Identify which cell holds the provided text, then report its [x, y] central coordinate. 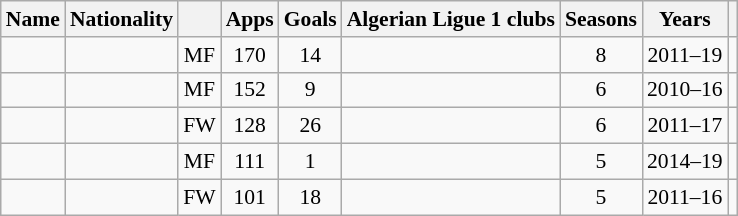
Name [33, 19]
152 [250, 90]
128 [250, 126]
Years [685, 19]
1 [310, 162]
Algerian Ligue 1 clubs [451, 19]
111 [250, 162]
Nationality [122, 19]
Seasons [601, 19]
26 [310, 126]
170 [250, 55]
2011–17 [685, 126]
8 [601, 55]
14 [310, 55]
18 [310, 197]
9 [310, 90]
2014–19 [685, 162]
2011–19 [685, 55]
2010–16 [685, 90]
Goals [310, 19]
101 [250, 197]
2011–16 [685, 197]
Apps [250, 19]
